Pinpoint the cell where the given text exists, returning its [x, y] midpoint coordinate. 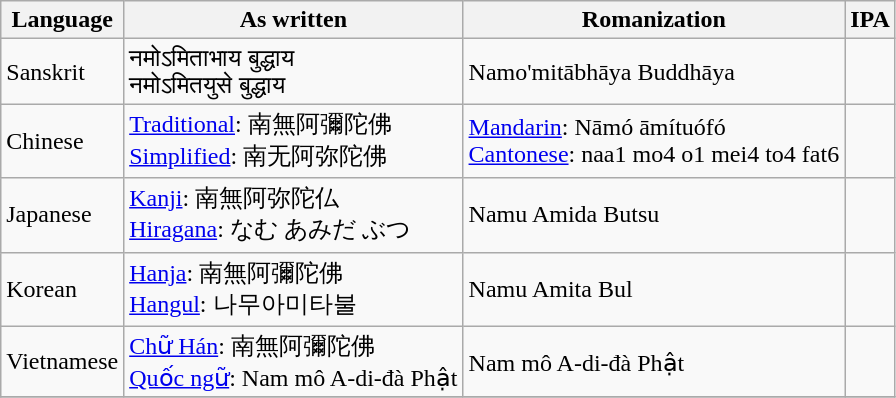
Vietnamese [62, 362]
Namu Amita Bul [654, 289]
IPA [870, 20]
Hanja: 南無阿彌陀佛Hangul: 나무아미타불 [294, 289]
Romanization [654, 20]
Korean [62, 289]
Japanese [62, 215]
As written [294, 20]
Chinese [62, 141]
Sanskrit [62, 72]
Language [62, 20]
Mandarin: Nāmó āmítuófóCantonese: naa1 mo4 o1 mei4 to4 fat6 [654, 141]
नमोऽमिताभाय बुद्धायनमोऽमितयुसे बुद्धाय [294, 72]
Namo'mitābhāya Buddhāya [654, 72]
Traditional: 南無阿彌陀佛Simplified: 南无阿弥陀佛 [294, 141]
Kanji: 南無阿弥陀仏Hiragana: なむ あみだ ぶつ [294, 215]
Namu Amida Butsu [654, 215]
Nam mô A-di-đà Phật [654, 362]
Chữ Hán: 南無阿彌陀佛Quốc ngữ: Nam mô A-di-đà Phật [294, 362]
